Locate the cell with the specified text and output its (X, Y) center coordinate. 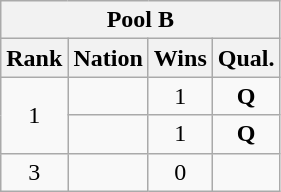
Nation (108, 58)
Wins (180, 58)
Rank (34, 58)
0 (180, 172)
3 (34, 172)
Pool B (140, 20)
Qual. (246, 58)
